Detect which cell encompasses the target text, then output its (x, y) center coordinate. 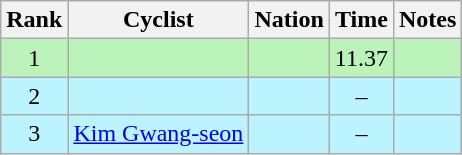
Notes (427, 20)
Cyclist (158, 20)
Time (361, 20)
2 (34, 96)
Nation (289, 20)
1 (34, 58)
Kim Gwang-seon (158, 134)
Rank (34, 20)
11.37 (361, 58)
3 (34, 134)
